Provide the [x, y] coordinate of the cell's center where the given text is located.  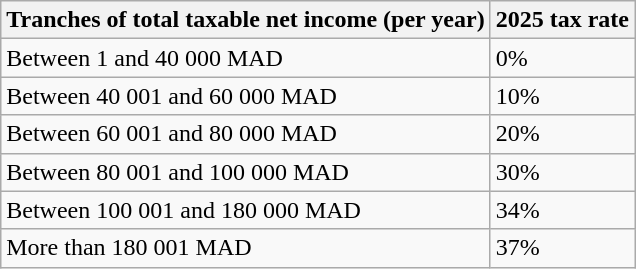
2025 tax rate [562, 20]
37% [562, 248]
Between 1 and 40 000 MAD [246, 58]
Between 60 001 and 80 000 MAD [246, 134]
Between 40 001 and 60 000 MAD [246, 96]
34% [562, 210]
Between 80 001 and 100 000 MAD [246, 172]
10% [562, 96]
Tranches of total taxable net income (per year) [246, 20]
Between 100 001 and 180 000 MAD [246, 210]
More than 180 001 MAD [246, 248]
0% [562, 58]
20% [562, 134]
30% [562, 172]
